Capture the cell that displays the provided text and extract its (x, y) central coordinate. 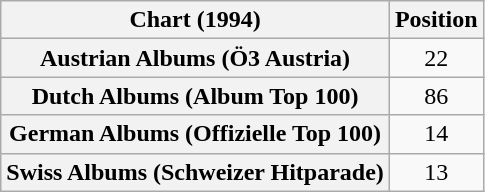
86 (436, 96)
Dutch Albums (Album Top 100) (196, 96)
Austrian Albums (Ö3 Austria) (196, 58)
Position (436, 20)
Chart (1994) (196, 20)
13 (436, 172)
German Albums (Offizielle Top 100) (196, 134)
Swiss Albums (Schweizer Hitparade) (196, 172)
14 (436, 134)
22 (436, 58)
